Locate the cell with the specified text and output its (X, Y) center coordinate. 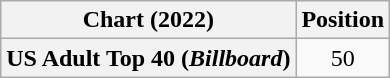
US Adult Top 40 (Billboard) (148, 58)
Position (343, 20)
50 (343, 58)
Chart (2022) (148, 20)
